From the cell containing the given text, extract its center point as (x, y) coordinate. 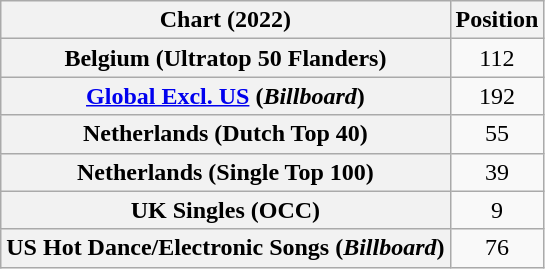
UK Singles (OCC) (226, 210)
Chart (2022) (226, 20)
Netherlands (Single Top 100) (226, 172)
Belgium (Ultratop 50 Flanders) (226, 58)
US Hot Dance/Electronic Songs (Billboard) (226, 248)
55 (497, 134)
9 (497, 210)
112 (497, 58)
76 (497, 248)
Netherlands (Dutch Top 40) (226, 134)
Position (497, 20)
39 (497, 172)
Global Excl. US (Billboard) (226, 96)
192 (497, 96)
